Identify which cell holds the provided text, then report its [x, y] central coordinate. 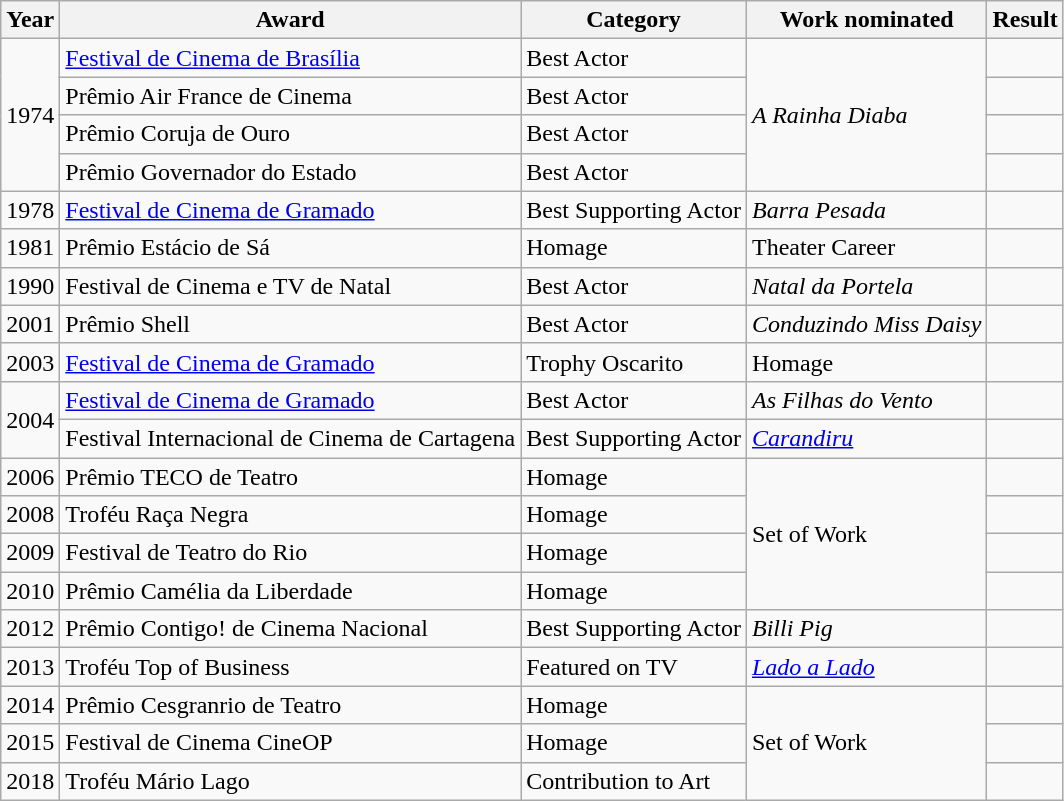
2008 [30, 515]
Lado a Lado [866, 667]
1981 [30, 248]
Prêmio Estácio de Sá [290, 248]
2014 [30, 705]
Festival de Cinema de Brasília [290, 58]
2012 [30, 629]
Prêmio Shell [290, 324]
2003 [30, 362]
Festival Internacional de Cinema de Cartagena [290, 438]
Prêmio Air France de Cinema [290, 96]
Conduzindo Miss Daisy [866, 324]
Category [634, 20]
Troféu Top of Business [290, 667]
2004 [30, 419]
As Filhas do Vento [866, 400]
2006 [30, 477]
Trophy Oscarito [634, 362]
2010 [30, 591]
Prêmio Cesgranrio de Teatro [290, 705]
1974 [30, 115]
Prêmio Governador do Estado [290, 172]
2015 [30, 743]
Prêmio TECO de Teatro [290, 477]
Troféu Mário Lago [290, 781]
Prêmio Contigo! de Cinema Nacional [290, 629]
1978 [30, 210]
2018 [30, 781]
Work nominated [866, 20]
2013 [30, 667]
Year [30, 20]
Troféu Raça Negra [290, 515]
Prêmio Camélia da Liberdade [290, 591]
Contribution to Art [634, 781]
Billi Pig [866, 629]
2009 [30, 553]
Barra Pesada [866, 210]
Festival de Teatro do Rio [290, 553]
Theater Career [866, 248]
A Rainha Diaba [866, 115]
1990 [30, 286]
Festival de Cinema CineOP [290, 743]
Festival de Cinema e TV de Natal [290, 286]
Prêmio Coruja de Ouro [290, 134]
2001 [30, 324]
Carandiru [866, 438]
Award [290, 20]
Natal da Portela [866, 286]
Result [1025, 20]
Featured on TV [634, 667]
